Return the (x, y) coordinate for the center point of the cell that contains the specified text.  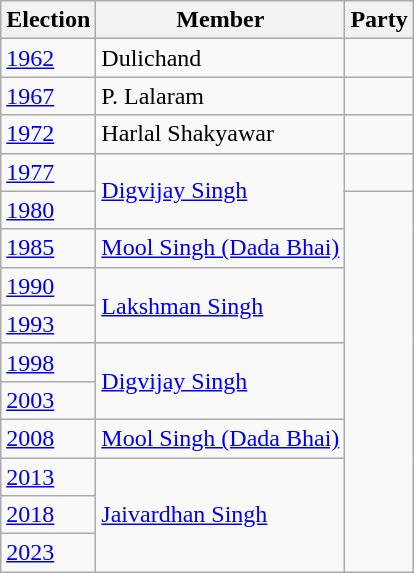
Dulichand (220, 58)
1962 (48, 58)
P. Lalaram (220, 96)
2013 (48, 477)
Lakshman Singh (220, 305)
1990 (48, 286)
Jaivardhan Singh (220, 515)
2018 (48, 515)
2003 (48, 400)
1985 (48, 248)
Harlal Shakyawar (220, 134)
Party (379, 20)
1998 (48, 362)
1993 (48, 324)
Member (220, 20)
Election (48, 20)
1972 (48, 134)
2023 (48, 553)
1967 (48, 96)
2008 (48, 438)
1980 (48, 210)
1977 (48, 172)
